Provide the (X, Y) coordinate of the cell's center where the given text is located.  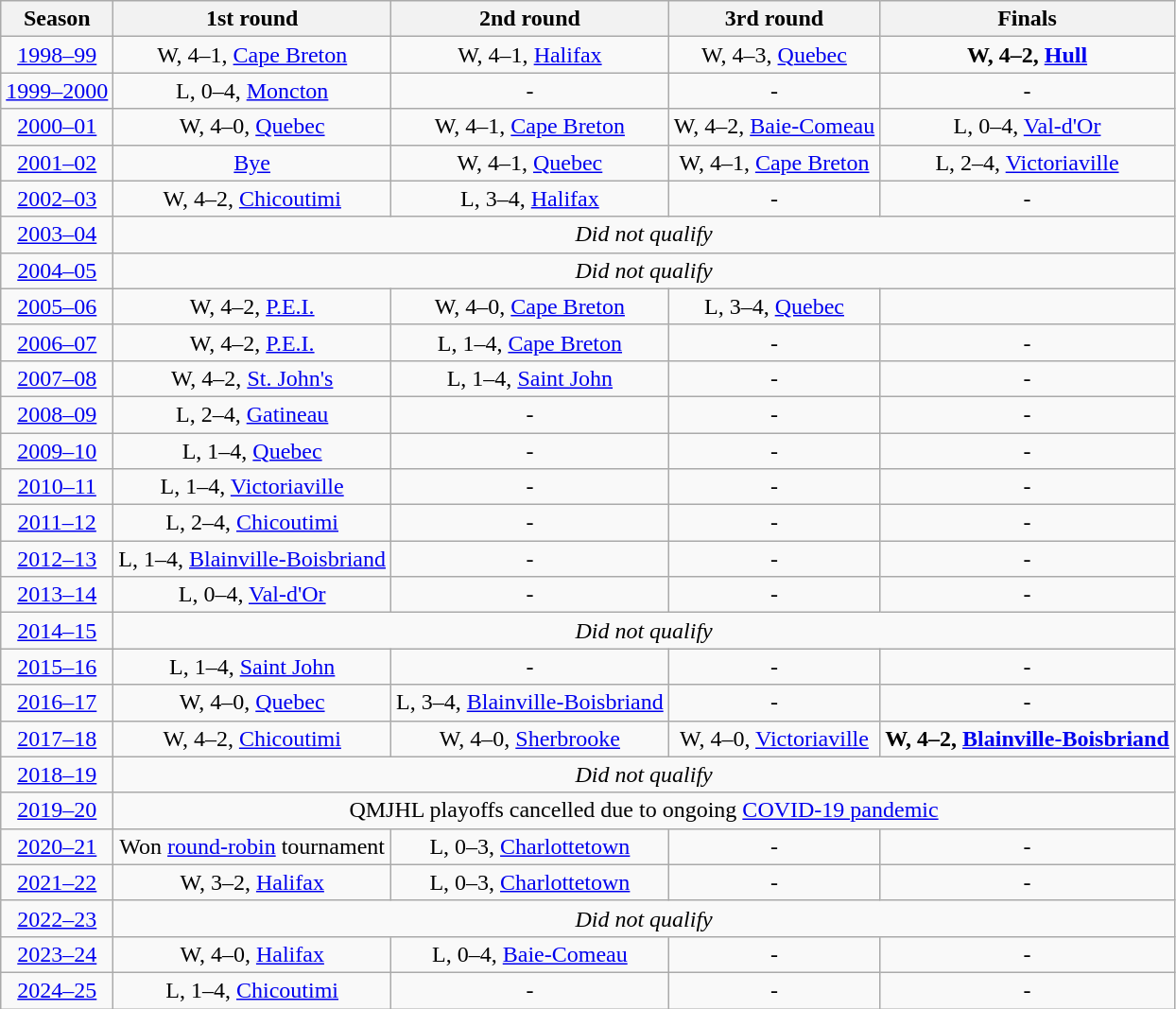
Season (57, 19)
W, 4–0, Halifax (252, 954)
1998–99 (57, 55)
L, 1–4, Quebec (252, 451)
W, 4–0, Cape Breton (530, 306)
2003–04 (57, 235)
2010–11 (57, 487)
2015–16 (57, 667)
2018–19 (57, 774)
2004–05 (57, 270)
2009–10 (57, 451)
2nd round (530, 19)
2014–15 (57, 631)
2022–23 (57, 918)
1st round (252, 19)
L, 0–4, Baie-Comeau (530, 954)
2007–08 (57, 378)
L, 2–4, Chicoutimi (252, 523)
2023–24 (57, 954)
W, 4–3, Quebec (773, 55)
W, 4–2, Baie-Comeau (773, 127)
L, 3–4, Quebec (773, 306)
W, 4–2, St. John's (252, 378)
QMJHL playoffs cancelled due to ongoing COVID-19 pandemic (644, 810)
2021–22 (57, 882)
L, 1–4, Blainville-Boisbriand (252, 559)
2020–21 (57, 846)
2011–12 (57, 523)
W, 4–0, Victoriaville (773, 739)
L, 1–4, Chicoutimi (252, 990)
2002–03 (57, 199)
L, 3–4, Blainville-Boisbriand (530, 703)
2006–07 (57, 342)
2008–09 (57, 414)
Won round-robin tournament (252, 846)
L, 1–4, Victoriaville (252, 487)
2005–06 (57, 306)
L, 2–4, Victoriaville (1028, 163)
W, 4–1, Quebec (530, 163)
L, 2–4, Gatineau (252, 414)
2012–13 (57, 559)
1999–2000 (57, 91)
2019–20 (57, 810)
L, 3–4, Halifax (530, 199)
2017–18 (57, 739)
Bye (252, 163)
2000–01 (57, 127)
2013–14 (57, 595)
2024–25 (57, 990)
3rd round (773, 19)
W, 4–2, Hull (1028, 55)
2001–02 (57, 163)
W, 4–2, Blainville-Boisbriand (1028, 739)
2016–17 (57, 703)
L, 0–4, Moncton (252, 91)
W, 4–0, Sherbrooke (530, 739)
L, 1–4, Cape Breton (530, 342)
Finals (1028, 19)
W, 3–2, Halifax (252, 882)
W, 4–1, Halifax (530, 55)
